Capture the cell that displays the provided text and extract its [x, y] central coordinate. 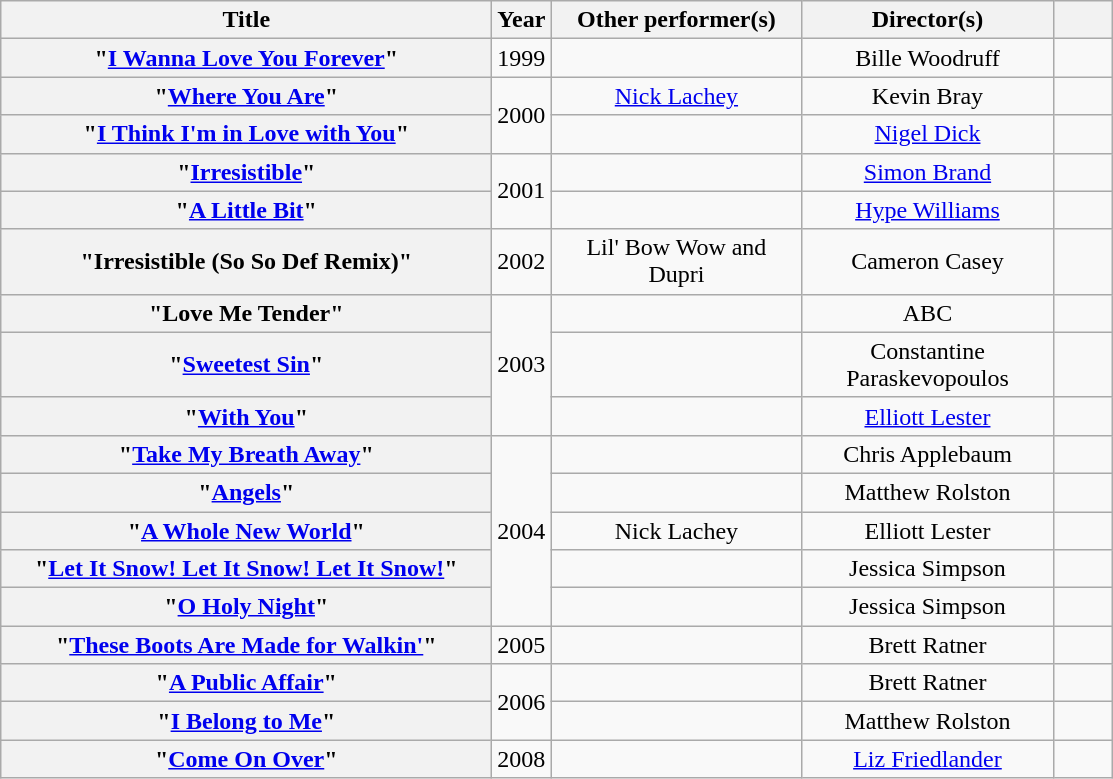
"Sweetest Sin" [246, 364]
ABC [928, 313]
Other performer(s) [676, 20]
Cameron Casey [928, 262]
"Where You Are" [246, 96]
Liz Friedlander [928, 759]
"Take My Breath Away" [246, 454]
Title [246, 20]
"With You" [246, 416]
"A Public Affair" [246, 683]
"Come On Over" [246, 759]
"A Little Bit" [246, 210]
Bille Woodruff [928, 58]
2008 [522, 759]
2002 [522, 262]
2001 [522, 191]
"I Belong to Me" [246, 721]
"These Boots Are Made for Walkin'" [246, 645]
Kevin Bray [928, 96]
Year [522, 20]
2005 [522, 645]
Nigel Dick [928, 134]
Constantine Paraskevopoulos [928, 364]
"Let It Snow! Let It Snow! Let It Snow!" [246, 569]
"Love Me Tender" [246, 313]
"Irresistible" [246, 172]
2000 [522, 115]
"O Holy Night" [246, 607]
"I Wanna Love You Forever" [246, 58]
Lil' Bow Wow and Dupri [676, 262]
"Angels" [246, 492]
Hype Williams [928, 210]
2003 [522, 364]
1999 [522, 58]
"A Whole New World" [246, 531]
Chris Applebaum [928, 454]
Simon Brand [928, 172]
"I Think I'm in Love with You" [246, 134]
Director(s) [928, 20]
2006 [522, 702]
2004 [522, 530]
"Irresistible (So So Def Remix)" [246, 262]
